Capture the cell that displays the provided text and extract its (X, Y) central coordinate. 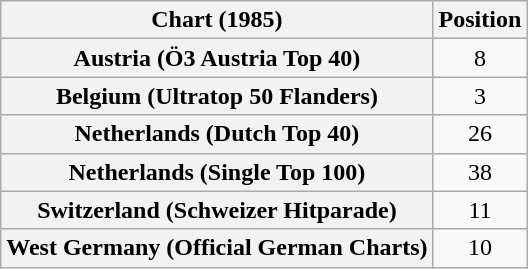
Austria (Ö3 Austria Top 40) (217, 58)
11 (480, 210)
Netherlands (Dutch Top 40) (217, 134)
Netherlands (Single Top 100) (217, 172)
38 (480, 172)
Position (480, 20)
Belgium (Ultratop 50 Flanders) (217, 96)
West Germany (Official German Charts) (217, 248)
10 (480, 248)
8 (480, 58)
Chart (1985) (217, 20)
3 (480, 96)
26 (480, 134)
Switzerland (Schweizer Hitparade) (217, 210)
